Identify which cell holds the provided text, then report its (x, y) central coordinate. 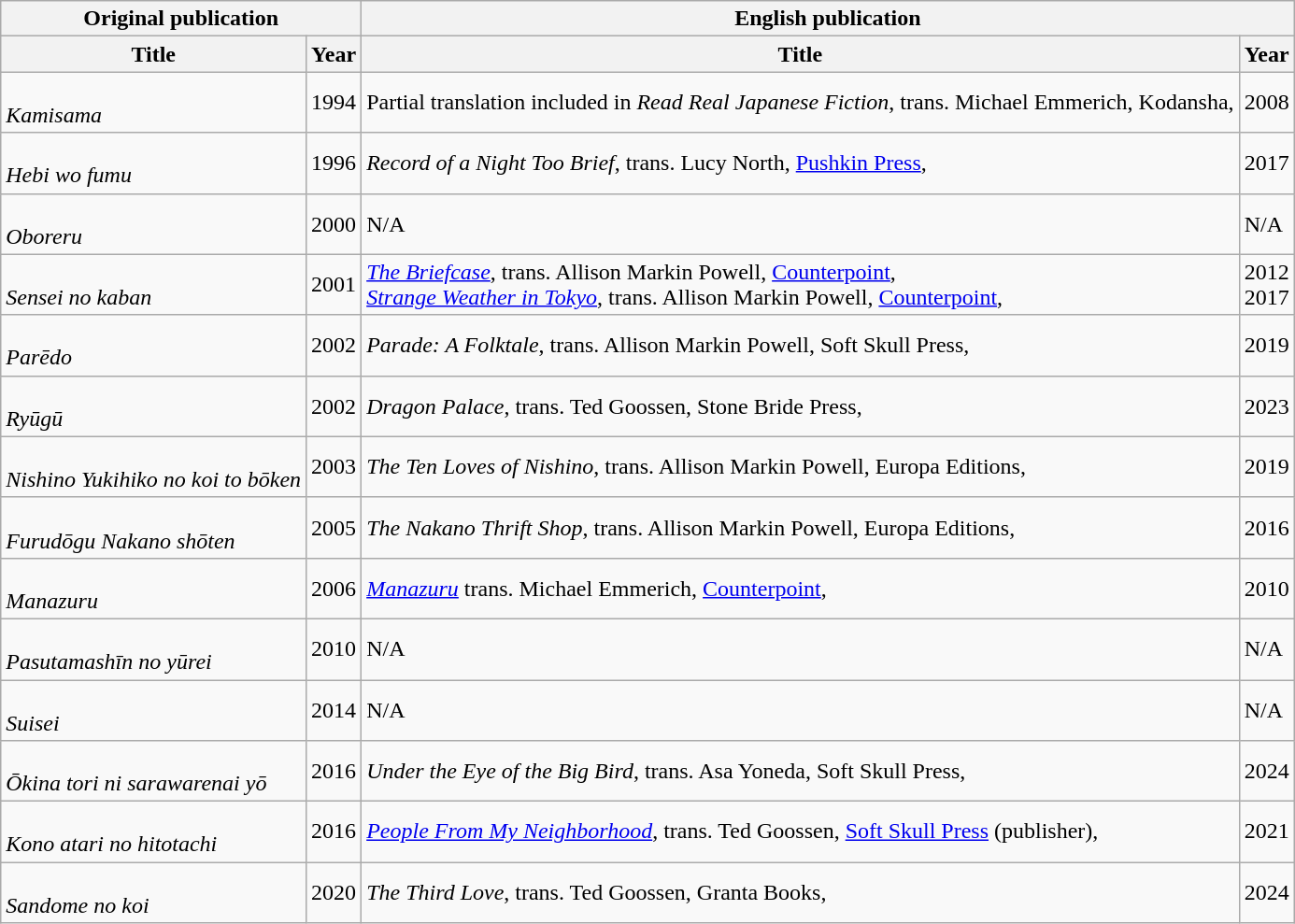
2001 (334, 284)
The Nakano Thrift Shop, trans. Allison Markin Powell, Europa Editions, (800, 527)
The Briefcase, trans. Allison Markin Powell, Counterpoint, Strange Weather in Tokyo, trans. Allison Markin Powell, Counterpoint, (800, 284)
Manazuru trans. Michael Emmerich, Counterpoint, (800, 589)
20122017 (1267, 284)
Ryūgū (153, 405)
Furudōgu Nakano shōten (153, 527)
The Ten Loves of Nishino, trans. Allison Markin Powell, Europa Editions, (800, 467)
2017 (1267, 163)
2006 (334, 589)
2023 (1267, 405)
2014 (334, 710)
English publication (828, 19)
Original publication (181, 19)
Ōkina tori ni sarawarenai yō (153, 772)
Record of a Night Too Brief, trans. Lucy North, Pushkin Press, (800, 163)
People From My Neighborhood, trans. Ted Goossen, Soft Skull Press (publisher), (800, 832)
2008 (1267, 103)
Kamisama (153, 103)
Parēdo (153, 346)
Partial translation included in Read Real Japanese Fiction, trans. Michael Emmerich, Kodansha, (800, 103)
Nishino Yukihiko no koi to bōken (153, 467)
Sensei no kaban (153, 284)
Sandome no koi (153, 893)
Under the Eye of the Big Bird, trans. Asa Yoneda, Soft Skull Press, (800, 772)
2003 (334, 467)
1996 (334, 163)
Kono atari no hitotachi (153, 832)
Suisei (153, 710)
2005 (334, 527)
Oboreru (153, 224)
1994 (334, 103)
Parade: A Folktale, trans. Allison Markin Powell, Soft Skull Press, (800, 346)
Dragon Palace, trans. Ted Goossen, Stone Bride Press, (800, 405)
Manazuru (153, 589)
2020 (334, 893)
2021 (1267, 832)
Hebi wo fumu (153, 163)
2000 (334, 224)
Pasutamashīn no yūrei (153, 648)
The Third Love, trans. Ted Goossen, Granta Books, (800, 893)
